Provide the [X, Y] coordinate of the cell's center where the given text is located.  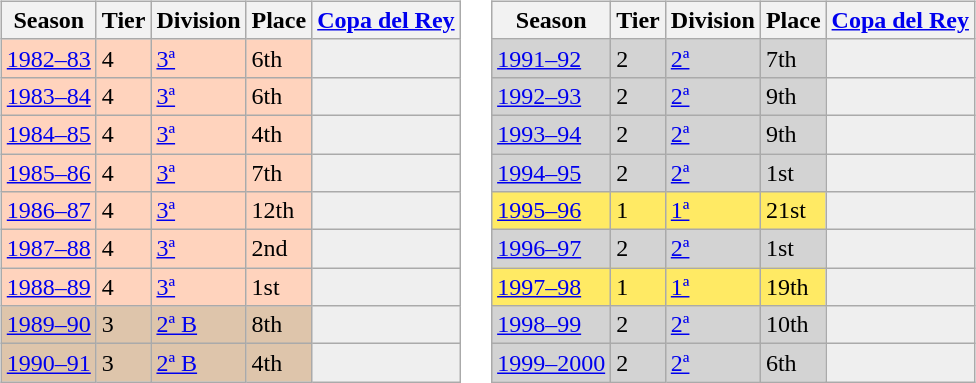
1998–99 [552, 325]
1993–94 [552, 134]
1990–91 [48, 363]
1982–83 [48, 58]
8th [279, 325]
1996–97 [552, 249]
2nd [279, 249]
10th [793, 325]
1994–95 [552, 173]
1985–86 [48, 173]
1997–98 [552, 287]
12th [279, 211]
1988–89 [48, 287]
1983–84 [48, 96]
1995–96 [552, 211]
1987–88 [48, 249]
1991–92 [552, 58]
21st [793, 211]
1992–93 [552, 96]
1989–90 [48, 325]
19th [793, 287]
1999–2000 [552, 363]
1986–87 [48, 211]
1984–85 [48, 134]
